Determine the [X, Y] coordinate at the center of the cell enclosing the given text.  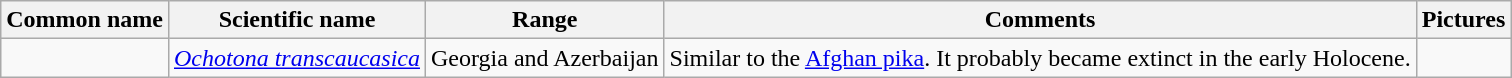
Similar to the Afghan pika. It probably became extinct in the early Holocene. [1040, 58]
Scientific name [296, 20]
Georgia and Azerbaijan [546, 58]
Ochotona transcaucasica [296, 58]
Common name [85, 20]
Comments [1040, 20]
Pictures [1464, 20]
Range [546, 20]
